Determine the (X, Y) coordinate at the center of the cell enclosing the given text.  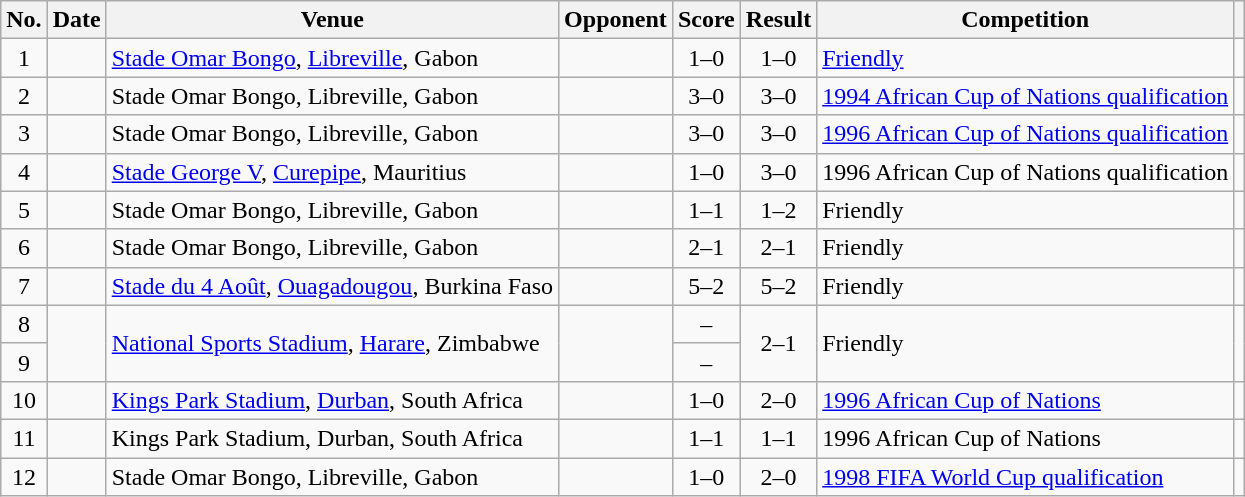
1 (24, 58)
1–2 (778, 210)
11 (24, 438)
No. (24, 20)
4 (24, 172)
National Sports Stadium, Harare, Zimbabwe (332, 343)
10 (24, 400)
1998 FIFA World Cup qualification (1026, 477)
7 (24, 286)
Venue (332, 20)
Stade George V, Curepipe, Mauritius (332, 172)
5 (24, 210)
Competition (1026, 20)
2 (24, 96)
Result (778, 20)
12 (24, 477)
Date (76, 20)
Stade du 4 Août, Ouagadougou, Burkina Faso (332, 286)
Opponent (616, 20)
6 (24, 248)
3 (24, 134)
Score (706, 20)
9 (24, 362)
1994 African Cup of Nations qualification (1026, 96)
8 (24, 324)
